Pinpoint the cell where the given text exists, returning its (X, Y) midpoint coordinate. 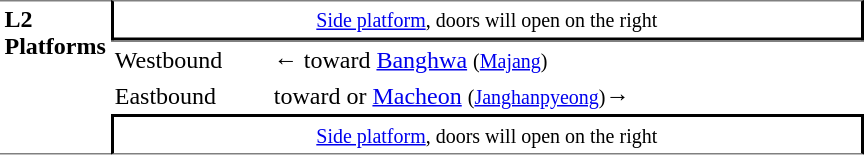
Westbound (190, 59)
toward or Macheon (Janghanpyeong)→ (566, 96)
← toward Banghwa (Majang) (566, 59)
Eastbound (190, 96)
L2Platforms (55, 77)
